Return the [X, Y] coordinate for the center point of the cell that contains the specified text.  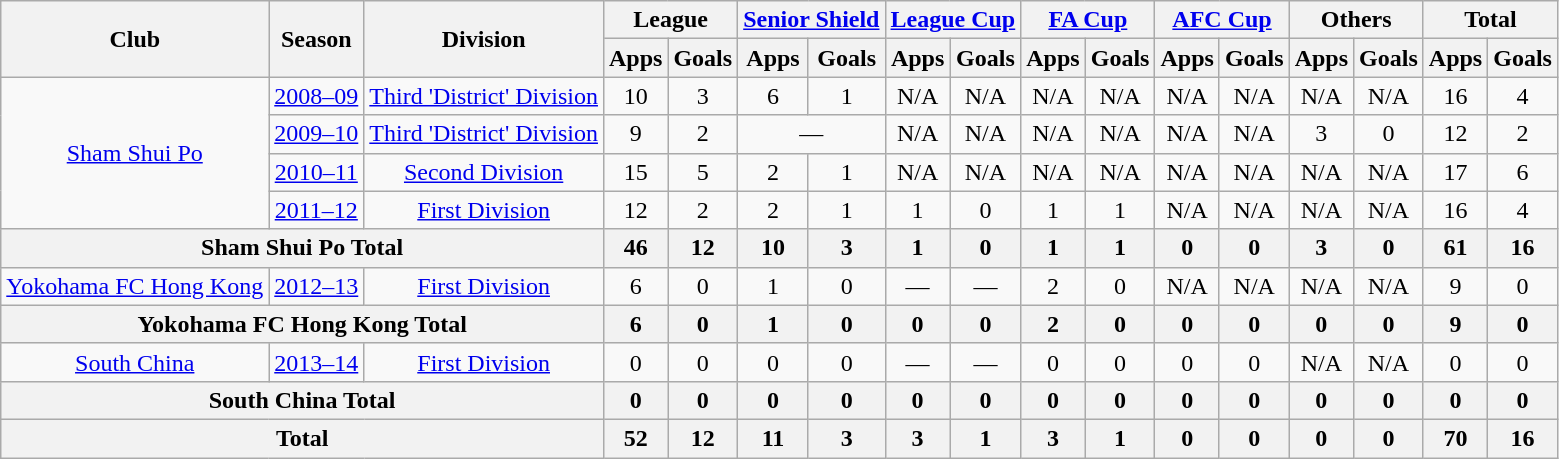
2008–09 [316, 96]
2011–12 [316, 210]
Sham Shui Po [135, 153]
2013–14 [316, 362]
70 [1455, 438]
61 [1455, 248]
Sham Shui Po Total [302, 248]
2012–13 [316, 286]
South China Total [302, 400]
Others [1356, 20]
Division [484, 39]
52 [635, 438]
15 [635, 172]
17 [1455, 172]
5 [703, 172]
Club [135, 39]
2010–11 [316, 172]
Senior Shield [812, 20]
Second Division [484, 172]
Yokohama FC Hong Kong Total [302, 324]
FA Cup [1088, 20]
League Cup [953, 20]
Yokohama FC Hong Kong [135, 286]
South China [135, 362]
Season [316, 39]
AFC Cup [1222, 20]
11 [774, 438]
46 [635, 248]
League [670, 20]
2009–10 [316, 134]
